Capture the cell that displays the provided text and extract its (X, Y) central coordinate. 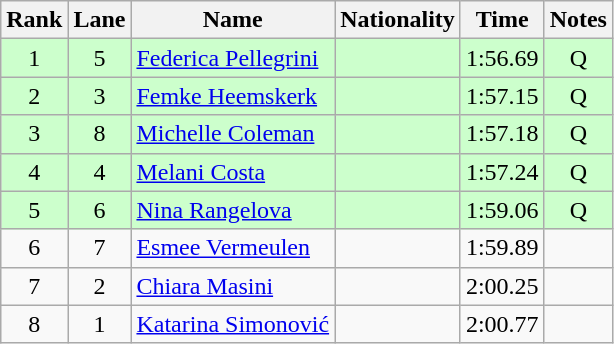
1:57.18 (502, 134)
1:57.24 (502, 172)
Esmee Vermeulen (233, 248)
Katarina Simonović (233, 324)
Femke Heemskerk (233, 96)
Notes (578, 20)
Time (502, 20)
1:59.06 (502, 210)
2:00.77 (502, 324)
Lane (100, 20)
Name (233, 20)
Chiara Masini (233, 286)
Michelle Coleman (233, 134)
1:57.15 (502, 96)
2:00.25 (502, 286)
1:59.89 (502, 248)
Nina Rangelova (233, 210)
Nationality (398, 20)
Rank (34, 20)
1:56.69 (502, 58)
Melani Costa (233, 172)
Federica Pellegrini (233, 58)
